Return [x, y] of the center of cell containing provided text 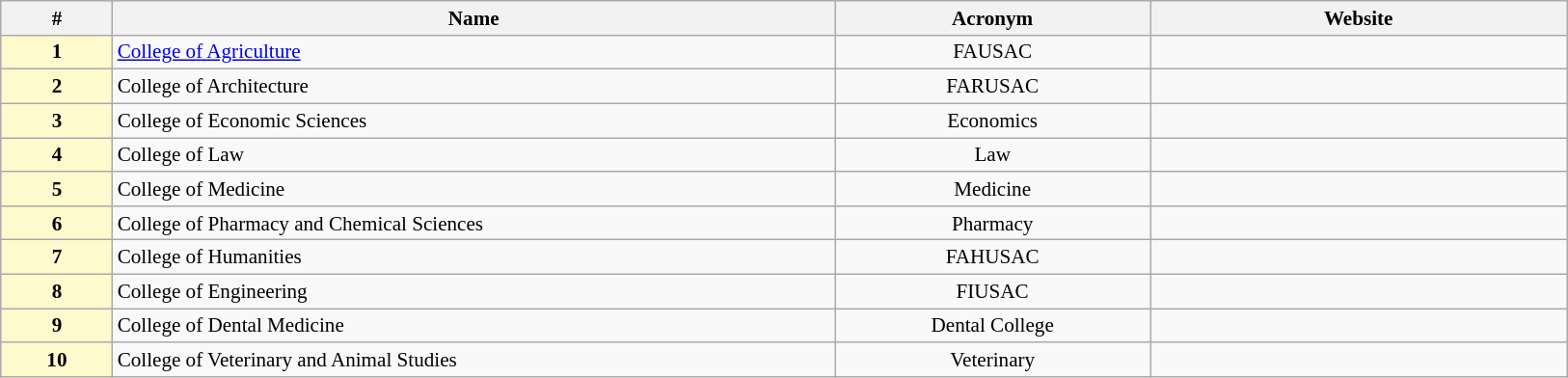
College of Medicine [474, 189]
10 [57, 359]
5 [57, 189]
4 [57, 154]
Law [993, 154]
3 [57, 120]
Pharmacy [993, 222]
College of Veterinary and Animal Studies [474, 359]
8 [57, 291]
Economics [993, 120]
College of Law [474, 154]
College of Economic Sciences [474, 120]
College of Dental Medicine [474, 326]
FIUSAC [993, 291]
Veterinary [993, 359]
College of Engineering [474, 291]
2 [57, 87]
FAHUSAC [993, 256]
College of Architecture [474, 87]
Website [1359, 17]
# [57, 17]
Medicine [993, 189]
Dental College [993, 326]
FARUSAC [993, 87]
College of Agriculture [474, 52]
1 [57, 52]
Acronym [993, 17]
College of Pharmacy and Chemical Sciences [474, 222]
FAUSAC [993, 52]
9 [57, 326]
7 [57, 256]
6 [57, 222]
College of Humanities [474, 256]
Name [474, 17]
